Capture the cell that displays the provided text and extract its (X, Y) central coordinate. 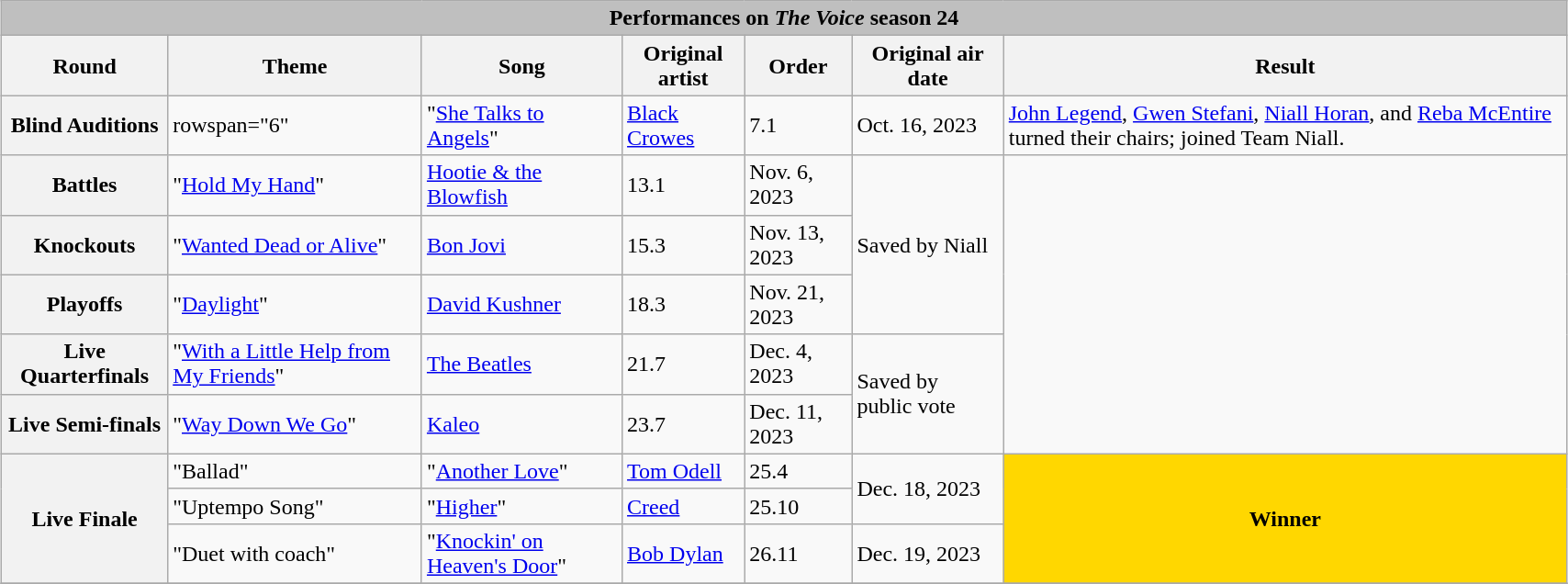
"Knockin' on Heaven's Door" (521, 553)
Battles (84, 185)
John Legend, Gwen Stefani, Niall Horan, and Reba McEntire turned their chairs; joined Team Niall. (1285, 125)
Performances on The Voice season 24 (784, 18)
Saved by Niall (927, 244)
Playoffs (84, 305)
26.11 (799, 553)
Winner (1285, 518)
"With a Little Help from My Friends" (296, 364)
Original artist (683, 66)
"Wanted Dead or Alive" (296, 244)
Dec. 4, 2023 (799, 364)
"Higher" (521, 506)
7.1 (799, 125)
Knockouts (84, 244)
25.4 (799, 471)
Bon Jovi (521, 244)
Order (799, 66)
Dec. 11, 2023 (799, 424)
Hootie & the Blowfish (521, 185)
Bob Dylan (683, 553)
Black Crowes (683, 125)
"Way Down We Go" (296, 424)
"She Talks to Angels" (521, 125)
Live Quarterfinals (84, 364)
Tom Odell (683, 471)
Round (84, 66)
25.10 (799, 506)
21.7 (683, 364)
Theme (296, 66)
"Duet with coach" (296, 553)
rowspan="6" (296, 125)
Song (521, 66)
Original air date (927, 66)
"Ballad" (296, 471)
Result (1285, 66)
The Beatles (521, 364)
15.3 (683, 244)
18.3 (683, 305)
Creed (683, 506)
13.1 (683, 185)
"Another Love" (521, 471)
Live Finale (84, 518)
Saved by public vote (927, 394)
Nov. 21, 2023 (799, 305)
Nov. 6, 2023 (799, 185)
Dec. 18, 2023 (927, 489)
"Daylight" (296, 305)
Oct. 16, 2023 (927, 125)
Nov. 13, 2023 (799, 244)
Kaleo (521, 424)
Dec. 19, 2023 (927, 553)
"Hold My Hand" (296, 185)
David Kushner (521, 305)
Live Semi-finals (84, 424)
Blind Auditions (84, 125)
23.7 (683, 424)
"Uptempo Song" (296, 506)
